From the cell containing the given text, extract its center point as [X, Y] coordinate. 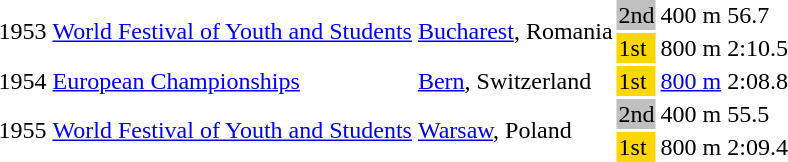
Bucharest, Romania [515, 32]
Warsaw, Poland [515, 130]
Bern, Switzerland [515, 81]
European Championships [232, 81]
